Find where the given text appears and provide that cell's center as (x, y) coordinate. 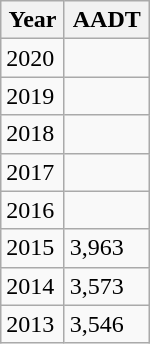
2014 (32, 286)
2016 (32, 210)
2020 (32, 58)
3,573 (106, 286)
3,546 (106, 324)
AADT (106, 20)
3,963 (106, 248)
2019 (32, 96)
2015 (32, 248)
2013 (32, 324)
Year (32, 20)
2017 (32, 172)
2018 (32, 134)
